Return (X, Y) of the center of cell containing provided text 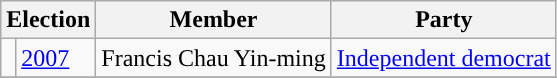
2007 (56, 58)
Independent democrat (444, 58)
Election (48, 20)
Party (444, 20)
Member (214, 20)
Francis Chau Yin-ming (214, 58)
